For the text-containing cell, return its midpoint in (X, Y) coordinate format. 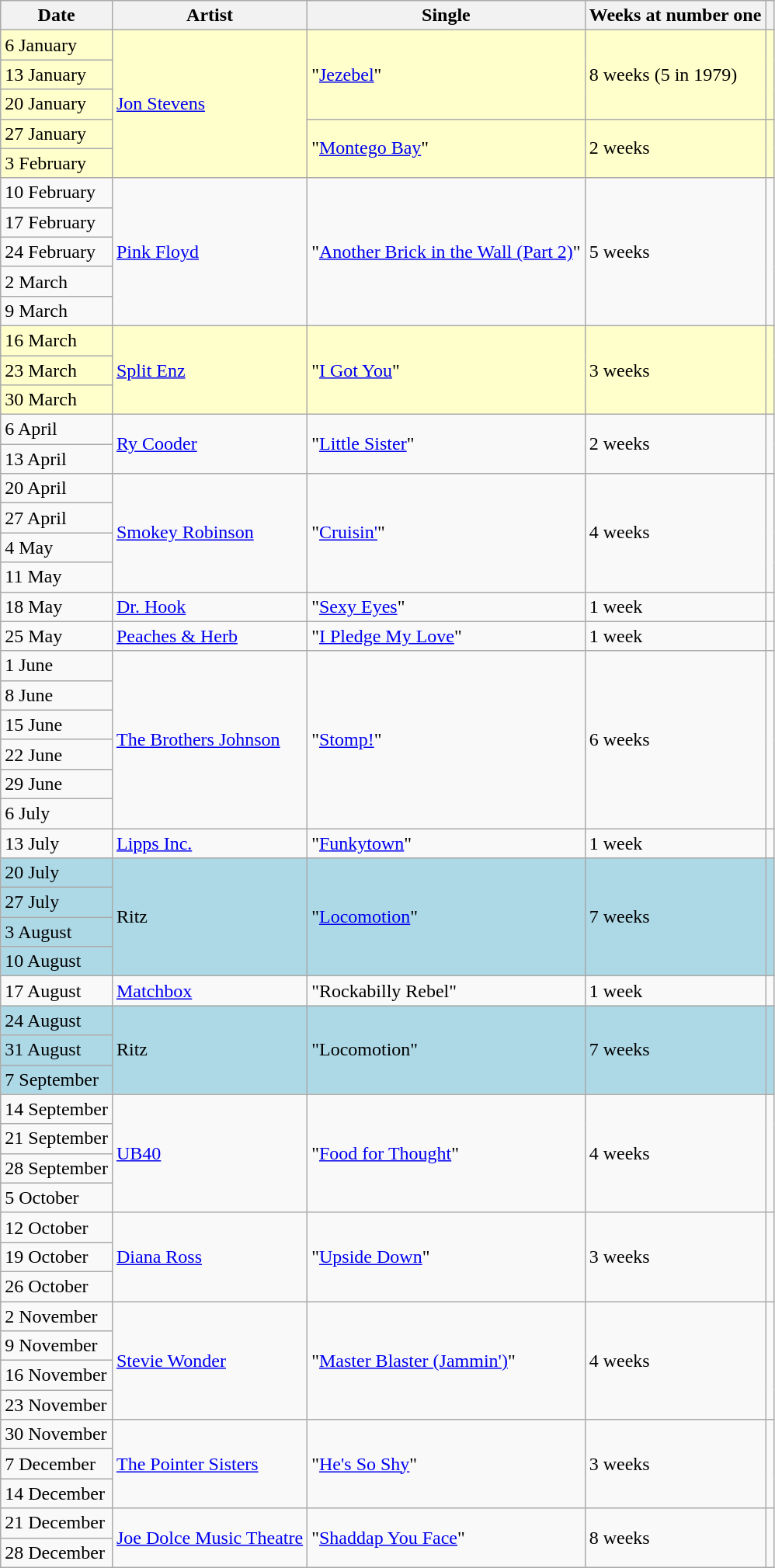
"I Pledge My Love" (447, 636)
"Upside Down" (447, 1257)
16 November (57, 1375)
11 May (57, 577)
"Little Sister" (447, 444)
23 March (57, 370)
17 February (57, 222)
14 December (57, 1493)
27 January (57, 134)
19 October (57, 1257)
30 March (57, 400)
2 November (57, 1316)
8 weeks (676, 1538)
"Funkytown" (447, 843)
9 March (57, 311)
15 June (57, 725)
18 May (57, 607)
The Pointer Sisters (210, 1464)
4 May (57, 548)
10 February (57, 193)
"Food for Thought" (447, 1153)
24 August (57, 1020)
5 weeks (676, 252)
Pink Floyd (210, 252)
17 August (57, 991)
Date (57, 16)
10 August (57, 961)
5 October (57, 1198)
23 November (57, 1405)
22 June (57, 754)
UB40 (210, 1153)
"Shaddap You Face" (447, 1538)
7 December (57, 1464)
"Jezebel" (447, 75)
Joe Dolce Music Theatre (210, 1538)
6 April (57, 429)
"Sexy Eyes" (447, 607)
9 November (57, 1346)
Stevie Wonder (210, 1361)
"Montego Bay" (447, 148)
Artist (210, 16)
"Stomp!" (447, 739)
"I Got You" (447, 370)
16 March (57, 340)
28 December (57, 1552)
25 May (57, 636)
12 October (57, 1227)
7 September (57, 1080)
Ry Cooder (210, 444)
"Rockabilly Rebel" (447, 991)
8 June (57, 695)
Lipps Inc. (210, 843)
Matchbox (210, 991)
27 July (57, 902)
Peaches & Herb (210, 636)
13 July (57, 843)
21 September (57, 1139)
Single (447, 16)
Dr. Hook (210, 607)
13 April (57, 459)
21 December (57, 1523)
"Cruisin'" (447, 533)
20 July (57, 873)
8 weeks (5 in 1979) (676, 75)
Weeks at number one (676, 16)
14 September (57, 1109)
13 January (57, 75)
"He's So Shy" (447, 1464)
26 October (57, 1286)
3 August (57, 932)
Diana Ross (210, 1257)
27 April (57, 518)
31 August (57, 1050)
1 June (57, 666)
20 April (57, 488)
"Another Brick in the Wall (Part 2)" (447, 252)
6 January (57, 45)
29 June (57, 784)
3 February (57, 163)
20 January (57, 104)
6 weeks (676, 739)
6 July (57, 813)
The Brothers Johnson (210, 739)
28 September (57, 1168)
24 February (57, 252)
30 November (57, 1434)
2 March (57, 281)
Split Enz (210, 370)
"Master Blaster (Jammin')" (447, 1361)
Smokey Robinson (210, 533)
Jon Stevens (210, 104)
